From the cell containing the given text, extract its center point as [X, Y] coordinate. 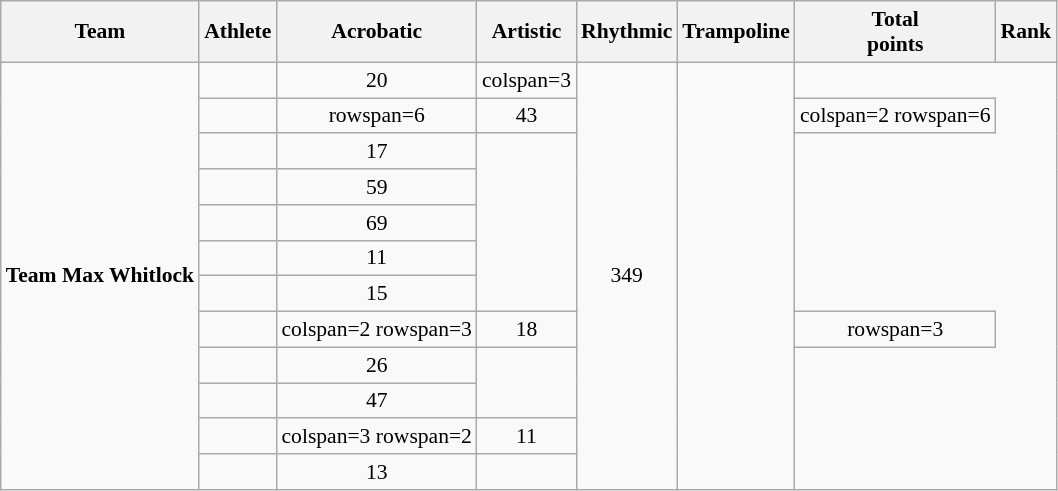
Athlete [238, 32]
colspan=3 [526, 80]
26 [376, 365]
13 [376, 472]
rowspan=3 [896, 330]
59 [376, 187]
Artistic [526, 32]
47 [376, 401]
Trampoline [736, 32]
colspan=2 rowspan=6 [896, 116]
Acrobatic [376, 32]
43 [526, 116]
349 [626, 276]
Rank [1026, 32]
15 [376, 294]
Team [100, 32]
18 [526, 330]
Rhythmic [626, 32]
colspan=2 rowspan=3 [376, 330]
17 [376, 152]
colspan=3 rowspan=2 [376, 437]
69 [376, 223]
20 [376, 80]
Totalpoints [896, 32]
Team Max Whitlock [100, 276]
rowspan=6 [376, 116]
